For the text-containing cell, return its midpoint in (X, Y) coordinate format. 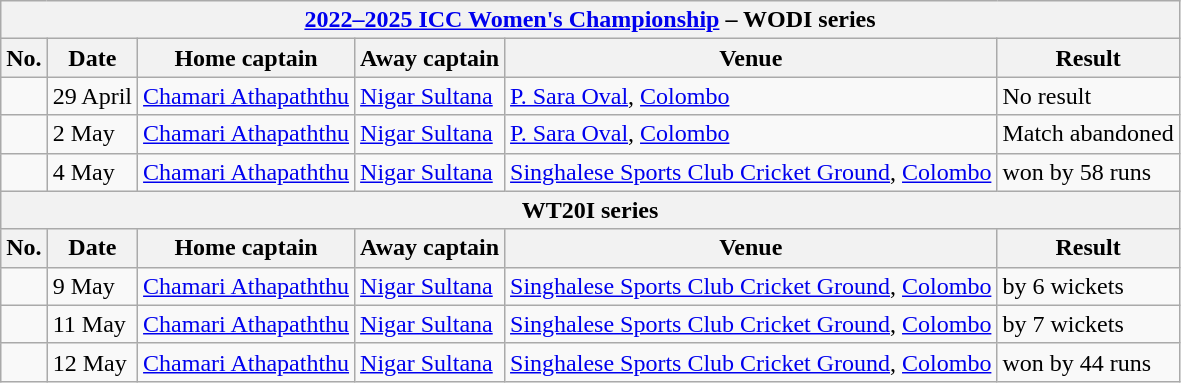
WT20I series (590, 210)
11 May (92, 324)
won by 44 runs (1088, 362)
29 April (92, 96)
2022–2025 ICC Women's Championship – WODI series (590, 20)
by 7 wickets (1088, 324)
Match abandoned (1088, 134)
by 6 wickets (1088, 286)
No result (1088, 96)
9 May (92, 286)
12 May (92, 362)
won by 58 runs (1088, 172)
4 May (92, 172)
2 May (92, 134)
